Scan for the cell matching the given text and deliver its [x, y] coordinate at center. 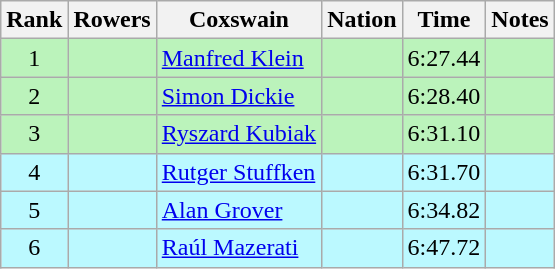
6:47.72 [444, 248]
Rutger Stuffken [238, 172]
Time [444, 20]
Manfred Klein [238, 58]
Ryszard Kubiak [238, 134]
Rowers [112, 20]
1 [34, 58]
Notes [520, 20]
Simon Dickie [238, 96]
6 [34, 248]
6:28.40 [444, 96]
Alan Grover [238, 210]
2 [34, 96]
3 [34, 134]
5 [34, 210]
Raúl Mazerati [238, 248]
6:31.70 [444, 172]
4 [34, 172]
6:27.44 [444, 58]
Coxswain [238, 20]
6:34.82 [444, 210]
Rank [34, 20]
6:31.10 [444, 134]
Nation [362, 20]
